Determine the [X, Y] coordinate at the center of the cell enclosing the given text.  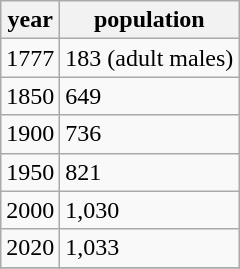
1,033 [150, 248]
1,030 [150, 210]
2000 [30, 210]
year [30, 20]
821 [150, 172]
183 (adult males) [150, 58]
1900 [30, 134]
population [150, 20]
1777 [30, 58]
1850 [30, 96]
649 [150, 96]
1950 [30, 172]
2020 [30, 248]
736 [150, 134]
